From the cell containing the given text, extract its center point as [x, y] coordinate. 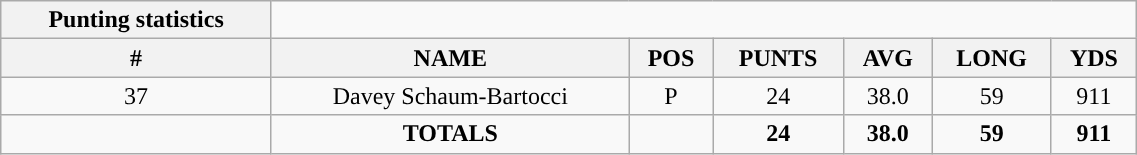
Punting statistics [136, 20]
Davey Schaum-Bartocci [450, 96]
TOTALS [450, 134]
P [671, 96]
AVG [888, 58]
# [136, 58]
YDS [1094, 58]
NAME [450, 58]
LONG [992, 58]
PUNTS [778, 58]
POS [671, 58]
37 [136, 96]
